Provide the [x, y] coordinate of the cell's center where the given text is located.  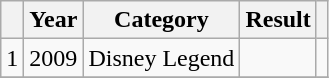
Year [54, 20]
2009 [54, 58]
Disney Legend [162, 58]
1 [12, 58]
Category [162, 20]
Result [278, 20]
